Find where the given text appears and provide that cell's center as [x, y] coordinate. 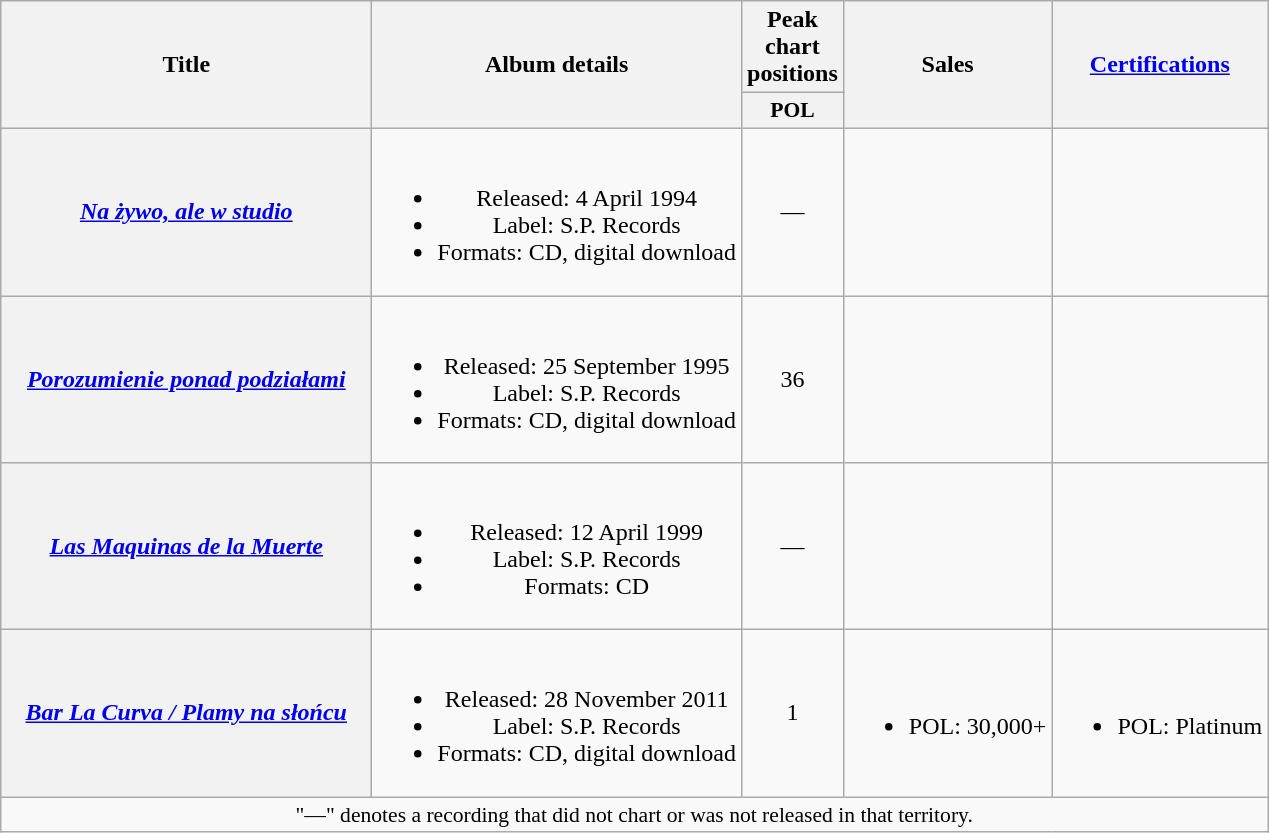
Certifications [1160, 65]
Sales [948, 65]
POL: 30,000+ [948, 714]
Na żywo, ale w studio [186, 212]
Released: 28 November 2011Label: S.P. RecordsFormats: CD, digital download [557, 714]
Porozumienie ponad podziałami [186, 380]
Released: 12 April 1999Label: S.P. RecordsFormats: CD [557, 546]
Bar La Curva / Plamy na słońcu [186, 714]
Las Maquinas de la Muerte [186, 546]
"—" denotes a recording that did not chart or was not released in that territory. [634, 815]
Released: 4 April 1994Label: S.P. RecordsFormats: CD, digital download [557, 212]
36 [793, 380]
1 [793, 714]
Title [186, 65]
Released: 25 September 1995Label: S.P. RecordsFormats: CD, digital download [557, 380]
Peak chart positions [793, 47]
POL [793, 111]
Album details [557, 65]
POL: Platinum [1160, 714]
